Detect which cell encompasses the target text, then output its [x, y] center coordinate. 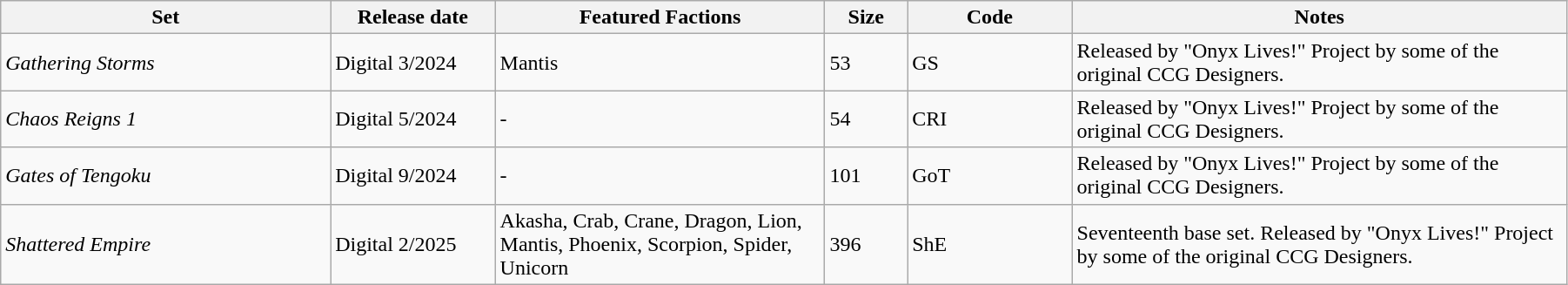
CRI [990, 119]
Seventeenth base set. Released by "Onyx Lives!" Project by some of the original CCG Designers. [1319, 244]
Shattered Empire [165, 244]
Gathering Storms [165, 63]
Release date [412, 17]
Code [990, 17]
Featured Factions [660, 17]
ShE [990, 244]
101 [867, 176]
Digital 9/2024 [412, 176]
Chaos Reigns 1 [165, 119]
53 [867, 63]
Set [165, 17]
Digital 2/2025 [412, 244]
Akasha, Crab, Crane, Dragon, Lion, Mantis, Phoenix, Scorpion, Spider, Unicorn [660, 244]
396 [867, 244]
Notes [1319, 17]
Mantis [660, 63]
Gates of Tengoku [165, 176]
Digital 3/2024 [412, 63]
Digital 5/2024 [412, 119]
Size [867, 17]
GS [990, 63]
GoT [990, 176]
54 [867, 119]
